Pinpoint the cell where the given text exists, returning its [x, y] midpoint coordinate. 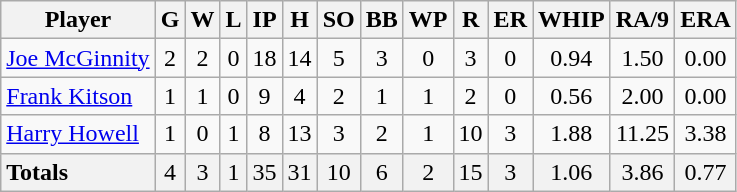
H [300, 20]
18 [264, 58]
14 [300, 58]
31 [300, 172]
8 [264, 134]
WP [428, 20]
1.88 [571, 134]
IP [264, 20]
WHIP [571, 20]
0.56 [571, 96]
0.94 [571, 58]
5 [338, 58]
11.25 [642, 134]
ERA [706, 20]
3.38 [706, 134]
W [202, 20]
Joe McGinnity [78, 58]
3.86 [642, 172]
Harry Howell [78, 134]
2.00 [642, 96]
1.50 [642, 58]
Player [78, 20]
SO [338, 20]
Frank Kitson [78, 96]
15 [470, 172]
ER [510, 20]
0.77 [706, 172]
1.06 [571, 172]
L [234, 20]
13 [300, 134]
R [470, 20]
BB [382, 20]
9 [264, 96]
RA/9 [642, 20]
6 [382, 172]
Totals [78, 172]
35 [264, 172]
G [170, 20]
